Return the (X, Y) coordinate for the center point of the cell that contains the specified text.  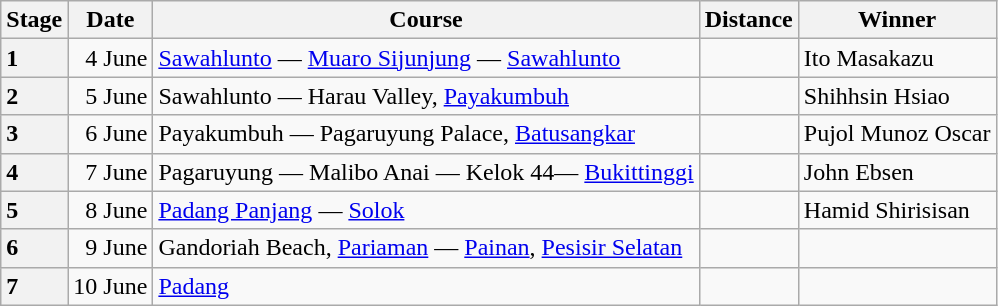
6 June (110, 134)
Padang (426, 286)
9 June (110, 248)
John Ebsen (897, 172)
Distance (748, 20)
6 (34, 248)
2 (34, 96)
Stage (34, 20)
Sawahlunto — Harau Valley, Payakumbuh (426, 96)
7 June (110, 172)
Pagaruyung — Malibo Anai — Kelok 44— Bukittinggi (426, 172)
Ito Masakazu (897, 58)
1 (34, 58)
Winner (897, 20)
8 June (110, 210)
5 (34, 210)
4 June (110, 58)
Shihhsin Hsiao (897, 96)
7 (34, 286)
Date (110, 20)
3 (34, 134)
5 June (110, 96)
Gandoriah Beach, Pariaman — Painan, Pesisir Selatan (426, 248)
4 (34, 172)
Payakumbuh — Pagaruyung Palace, Batusangkar (426, 134)
Course (426, 20)
Pujol Munoz Oscar (897, 134)
10 June (110, 286)
Padang Panjang — Solok (426, 210)
Hamid Shirisisan (897, 210)
Sawahlunto — Muaro Sijunjung — Sawahlunto (426, 58)
